Pinpoint the cell where the given text exists, returning its (x, y) midpoint coordinate. 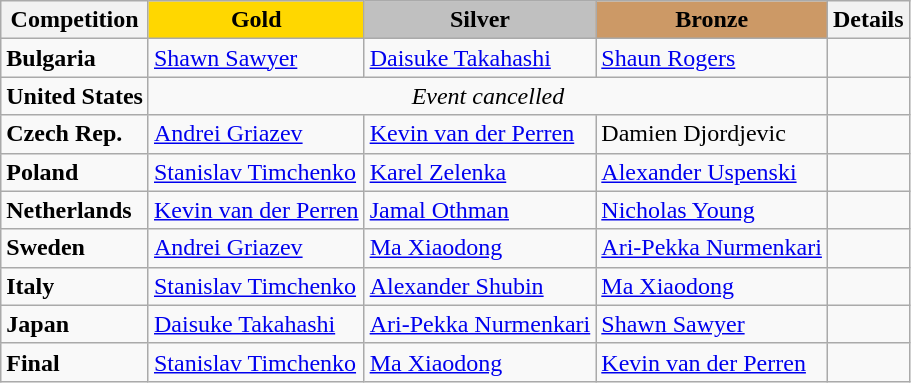
Gold (256, 20)
Damien Djordjevic (712, 134)
Details (868, 20)
Bulgaria (75, 58)
Sweden (75, 248)
United States (75, 96)
Japan (75, 324)
Poland (75, 172)
Karel Zelenka (480, 172)
Jamal Othman (480, 210)
Italy (75, 286)
Silver (480, 20)
Nicholas Young (712, 210)
Final (75, 362)
Shaun Rogers (712, 58)
Czech Rep. (75, 134)
Alexander Shubin (480, 286)
Netherlands (75, 210)
Alexander Uspenski (712, 172)
Competition (75, 20)
Event cancelled (488, 96)
Bronze (712, 20)
